Find where the given text appears and provide that cell's center as [X, Y] coordinate. 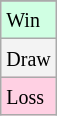
Win [28, 20]
Draw [28, 58]
Loss [28, 96]
